Output the (X, Y) coordinate of the center of the cell containing the given text.  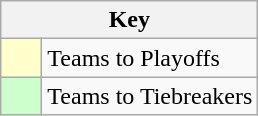
Key (130, 20)
Teams to Playoffs (150, 58)
Teams to Tiebreakers (150, 96)
